Identify which cell holds the provided text, then report its (x, y) central coordinate. 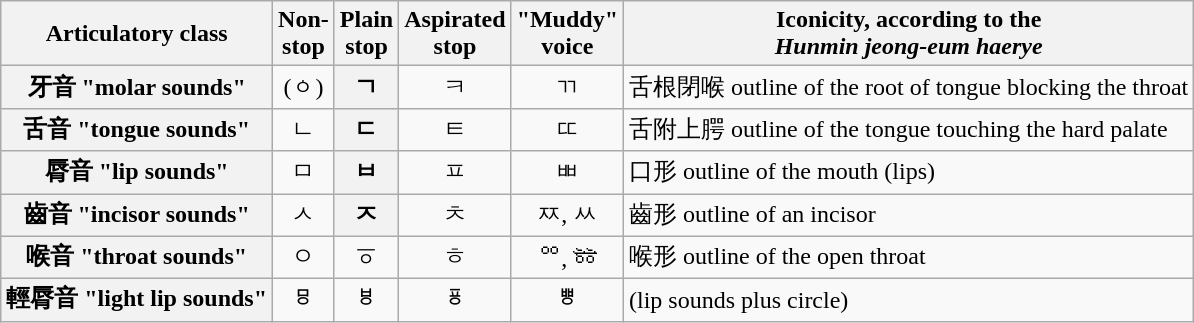
ㅂ (366, 172)
"Muddy"voice (567, 34)
Non-stop (304, 34)
Plainstop (366, 34)
舌根閉喉 outline of the root of tongue blocking the throat (909, 88)
ㅌ (455, 130)
ㅊ (455, 216)
ㄷ (366, 130)
喉音 "throat sounds" (137, 258)
齒音 "incisor sounds" (137, 216)
輕脣音 "light lip sounds" (137, 300)
舌音 "tongue sounds" (137, 130)
ㅅ (304, 216)
ㅈ (366, 216)
ㅇ (304, 258)
齒形 outline of an incisor (909, 216)
ㅍ (455, 172)
ㄴ (304, 130)
ㄸ (567, 130)
ㄲ (567, 88)
Aspiratedstop (455, 34)
Iconicity, according to the Hunmin jeong-eum haerye (909, 34)
ㆄ (455, 300)
ㆆ (366, 258)
喉形 outline of the open throat (909, 258)
ㅋ (455, 88)
牙音 "molar sounds" (137, 88)
ㅁ (304, 172)
ㄱ (366, 88)
ㅎ (455, 258)
脣音 "lip sounds" (137, 172)
ㅱ (304, 300)
ㅉ, ㅆ (567, 216)
ㅸ (366, 300)
ㅃ (567, 172)
Articulatory class (137, 34)
ㅹ (567, 300)
(ㆁ) (304, 88)
口形 outline of the mouth (lips) (909, 172)
(lip sounds plus circle) (909, 300)
舌附上腭 outline of the tongue touching the hard palate (909, 130)
ᅇ, ㆅ (567, 258)
